Provide the [x, y] coordinate of the cell's center where the given text is located.  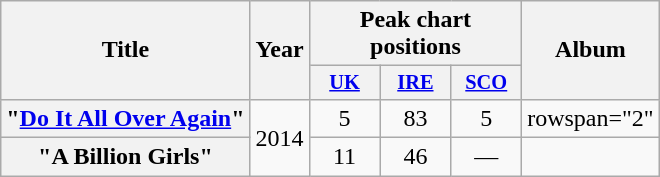
Year [280, 50]
11 [344, 157]
"Do It All Over Again" [126, 118]
"A Billion Girls" [126, 157]
Peak chart positions [416, 34]
IRE [416, 83]
rowspan="2" [591, 118]
Title [126, 50]
83 [416, 118]
SCO [486, 83]
UK [344, 83]
46 [416, 157]
Album [591, 50]
2014 [280, 137]
— [486, 157]
